Provide the [x, y] coordinate of the cell's center where the given text is located.  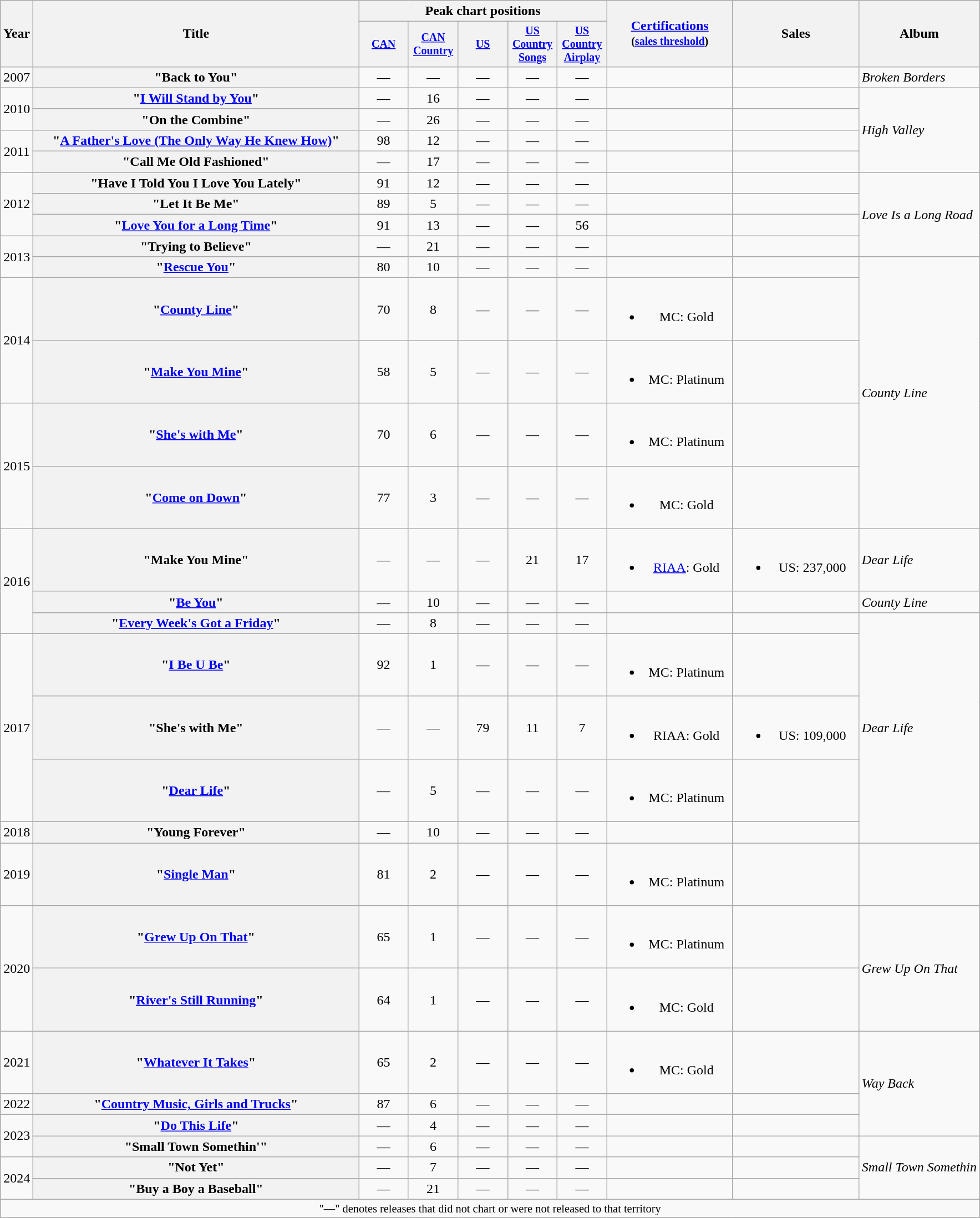
Album [919, 34]
2020 [17, 968]
81 [384, 874]
"I Be U Be" [196, 664]
11 [532, 728]
"County Line" [196, 309]
Year [17, 34]
2014 [17, 341]
2007 [17, 77]
4 [433, 1125]
CAN [384, 44]
"River's Still Running" [196, 999]
2016 [17, 581]
2011 [17, 151]
98 [384, 140]
"Single Man" [196, 874]
"Buy a Boy a Baseball" [196, 1189]
"A Father's Love (The Only Way He Knew How)" [196, 140]
US [483, 44]
"Young Forever" [196, 833]
Love Is a Long Road [919, 215]
2022 [17, 1104]
2019 [17, 874]
77 [384, 497]
89 [384, 204]
"I Will Stand by You" [196, 98]
"—" denotes releases that did not chart or were not released to that territory [490, 1209]
79 [483, 728]
"Call Me Old Fashioned" [196, 162]
Certifications(sales threshold) [670, 34]
80 [384, 267]
"Have I Told You I Love You Lately" [196, 183]
Small Town Somethin [919, 1168]
"Be You" [196, 602]
92 [384, 664]
"Do This Life" [196, 1125]
2023 [17, 1136]
Peak chart positions [483, 11]
High Valley [919, 130]
"Small Town Somethin'" [196, 1146]
US: 237,000 [795, 560]
2013 [17, 257]
"Trying to Believe" [196, 246]
CAN Country [433, 44]
Title [196, 34]
2021 [17, 1063]
"Let It Be Me" [196, 204]
"Country Music, Girls and Trucks" [196, 1104]
16 [433, 98]
"Grew Up On That" [196, 937]
2018 [17, 833]
US Country Airplay [582, 44]
"Come on Down" [196, 497]
"On the Combine" [196, 119]
26 [433, 119]
56 [582, 225]
3 [433, 497]
"Rescue You" [196, 267]
Sales [795, 34]
Grew Up On That [919, 968]
"Not Yet" [196, 1168]
"Whatever It Takes" [196, 1063]
Broken Borders [919, 77]
2012 [17, 204]
64 [384, 999]
"Every Week's Got a Friday" [196, 623]
"Dear Life" [196, 790]
"Back to You" [196, 77]
58 [384, 372]
2017 [17, 728]
87 [384, 1104]
2024 [17, 1178]
2010 [17, 109]
2015 [17, 466]
Way Back [919, 1084]
US: 109,000 [795, 728]
US Country Songs [532, 44]
13 [433, 225]
"Love You for a Long Time" [196, 225]
